Return the [X, Y] coordinate for the center point of the cell that contains the specified text.  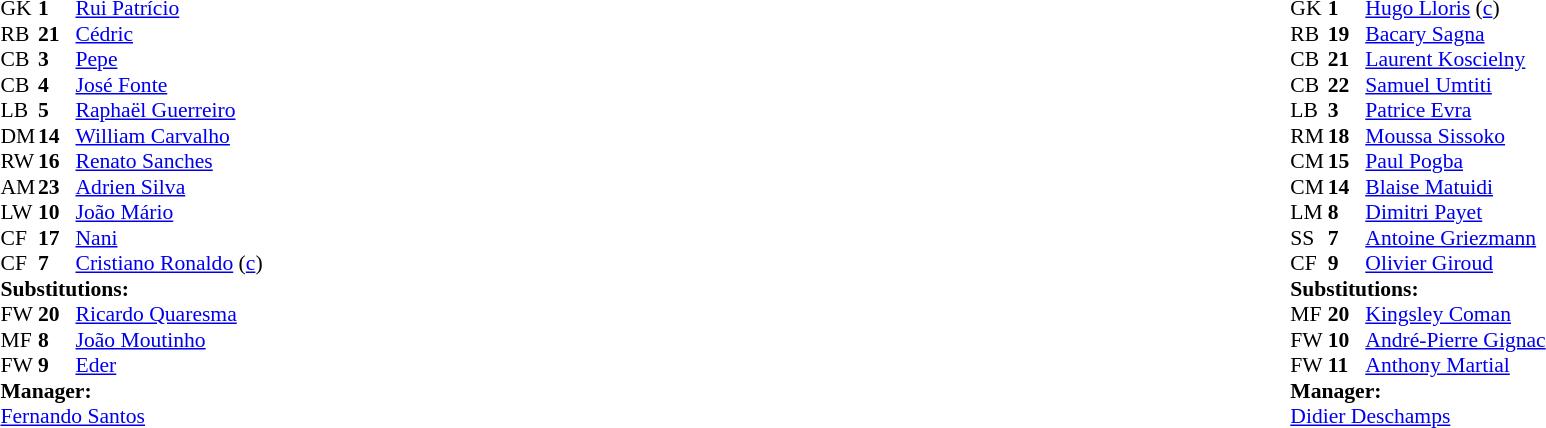
AM [19, 187]
Raphaël Guerreiro [170, 111]
Nani [170, 238]
RW [19, 161]
Olivier Giroud [1455, 263]
Laurent Koscielny [1455, 59]
João Moutinho [170, 340]
16 [57, 161]
15 [1347, 161]
DM [19, 136]
23 [57, 187]
Anthony Martial [1455, 365]
17 [57, 238]
SS [1309, 238]
LW [19, 213]
João Mário [170, 213]
Adrien Silva [170, 187]
Cédric [170, 34]
Dimitri Payet [1455, 213]
William Carvalho [170, 136]
5 [57, 111]
Moussa Sissoko [1455, 136]
Eder [170, 365]
Pepe [170, 59]
Renato Sanches [170, 161]
4 [57, 85]
Antoine Griezmann [1455, 238]
RM [1309, 136]
11 [1347, 365]
19 [1347, 34]
22 [1347, 85]
LM [1309, 213]
Samuel Umtiti [1455, 85]
Blaise Matuidi [1455, 187]
18 [1347, 136]
Paul Pogba [1455, 161]
Kingsley Coman [1455, 315]
Ricardo Quaresma [170, 315]
Bacary Sagna [1455, 34]
Patrice Evra [1455, 111]
José Fonte [170, 85]
André-Pierre Gignac [1455, 340]
Cristiano Ronaldo (c) [170, 263]
